Locate the cell with the specified text and output its (x, y) center coordinate. 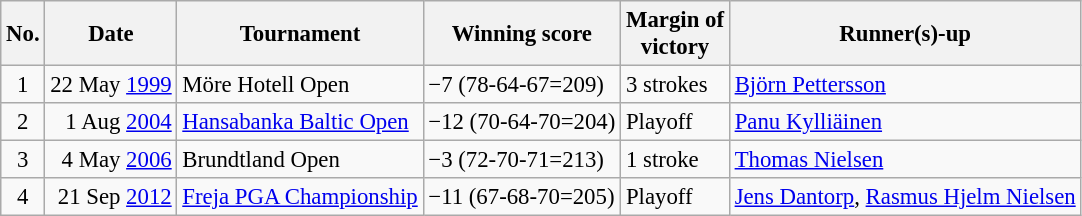
Brundtland Open (300, 160)
3 strokes (676, 85)
22 May 1999 (111, 85)
Freja PGA Championship (300, 197)
1 (23, 85)
Thomas Nielsen (905, 160)
4 May 2006 (111, 160)
−11 (67-68-70=205) (522, 197)
Winning score (522, 34)
Björn Pettersson (905, 85)
−3 (72-70-71=213) (522, 160)
−12 (70-64-70=204) (522, 122)
2 (23, 122)
−7 (78-64-67=209) (522, 85)
Hansabanka Baltic Open (300, 122)
Tournament (300, 34)
4 (23, 197)
No. (23, 34)
1 Aug 2004 (111, 122)
Jens Dantorp, Rasmus Hjelm Nielsen (905, 197)
Möre Hotell Open (300, 85)
Runner(s)-up (905, 34)
21 Sep 2012 (111, 197)
1 stroke (676, 160)
3 (23, 160)
Panu Kylliäinen (905, 122)
Margin ofvictory (676, 34)
Date (111, 34)
